Provide the (X, Y) coordinate of the cell's center where the given text is located.  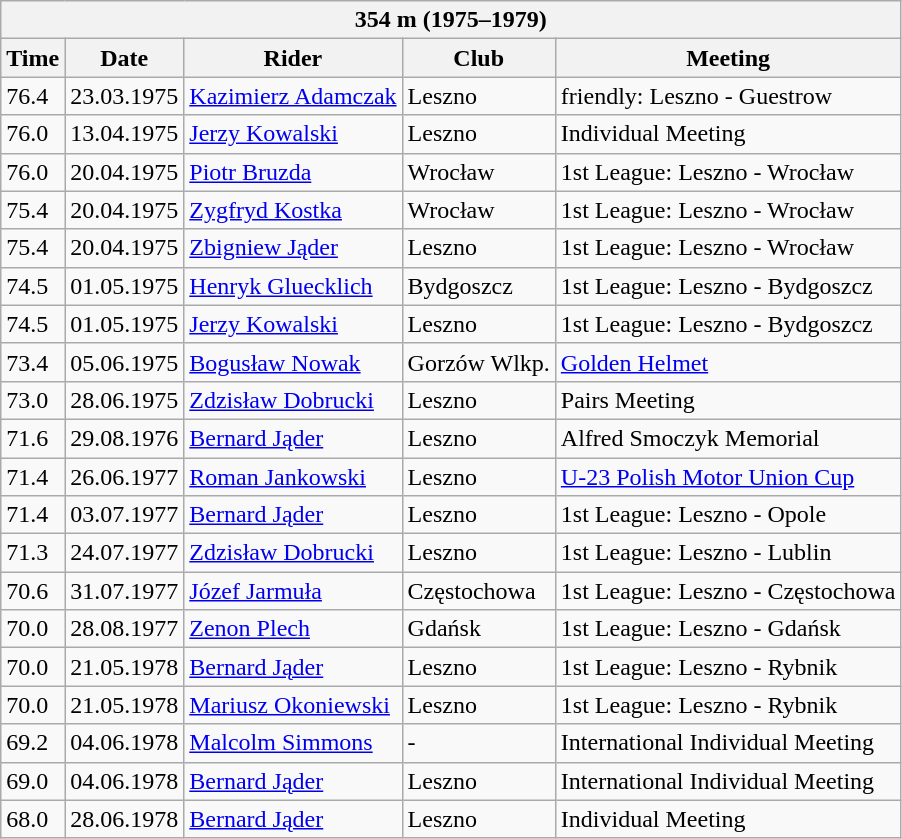
1st League: Leszno - Częstochowa (728, 591)
1st League: Leszno - Lublin (728, 553)
71.6 (33, 438)
Zbigniew Jąder (293, 248)
- (478, 743)
Zenon Plech (293, 629)
Alfred Smoczyk Memorial (728, 438)
05.06.1975 (124, 362)
71.3 (33, 553)
70.6 (33, 591)
friendly: Leszno - Guestrow (728, 96)
Mariusz Okoniewski (293, 705)
Golden Helmet (728, 362)
26.06.1977 (124, 477)
76.4 (33, 96)
Henryk Gluecklich (293, 286)
Gorzów Wlkp. (478, 362)
Józef Jarmuła (293, 591)
31.07.1977 (124, 591)
23.03.1975 (124, 96)
69.2 (33, 743)
Gdańsk (478, 629)
U-23 Polish Motor Union Cup (728, 477)
Date (124, 58)
Roman Jankowski (293, 477)
73.0 (33, 400)
Częstochowa (478, 591)
Bogusław Nowak (293, 362)
Time (33, 58)
03.07.1977 (124, 515)
29.08.1976 (124, 438)
69.0 (33, 781)
Piotr Bruzda (293, 172)
Meeting (728, 58)
Bydgoszcz (478, 286)
13.04.1975 (124, 134)
Zygfryd Kostka (293, 210)
28.06.1975 (124, 400)
28.06.1978 (124, 819)
Pairs Meeting (728, 400)
1st League: Leszno - Gdańsk (728, 629)
Malcolm Simmons (293, 743)
68.0 (33, 819)
1st League: Leszno - Opole (728, 515)
28.08.1977 (124, 629)
Club (478, 58)
Rider (293, 58)
73.4 (33, 362)
24.07.1977 (124, 553)
354 m (1975–1979) (451, 20)
Kazimierz Adamczak (293, 96)
